Output the (x, y) coordinate of the center of the cell containing the given text.  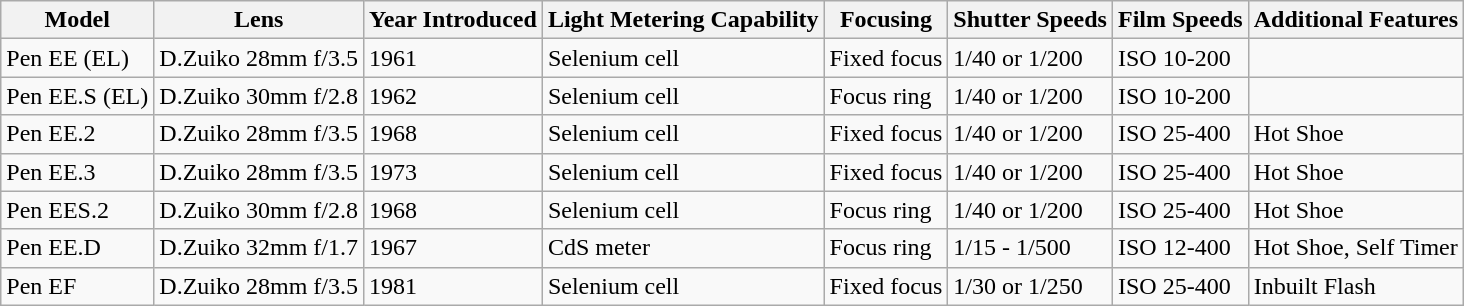
Pen EES.2 (78, 210)
1973 (454, 172)
D.Zuiko 32mm f/1.7 (259, 248)
1962 (454, 96)
1967 (454, 248)
ISO 12-400 (1180, 248)
Pen EE.D (78, 248)
Lens (259, 20)
Pen EF (78, 286)
1961 (454, 58)
Model (78, 20)
1981 (454, 286)
Focusing (886, 20)
Pen EE.2 (78, 134)
Hot Shoe, Self Timer (1356, 248)
Additional Features (1356, 20)
Pen EE (EL) (78, 58)
Light Metering Capability (683, 20)
Pen EE.3 (78, 172)
CdS meter (683, 248)
Shutter Speeds (1030, 20)
Pen EE.S (EL) (78, 96)
Year Introduced (454, 20)
1/15 - 1/500 (1030, 248)
Film Speeds (1180, 20)
1/30 or 1/250 (1030, 286)
Inbuilt Flash (1356, 286)
